Search for the cell housing the specified text and yield its [X, Y] center coordinate. 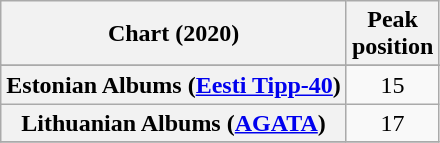
15 [392, 85]
Lithuanian Albums (AGATA) [174, 123]
Chart (2020) [174, 34]
Estonian Albums (Eesti Tipp-40) [174, 85]
17 [392, 123]
Peakposition [392, 34]
